Provide the [x, y] coordinate of the cell's center where the given text is located.  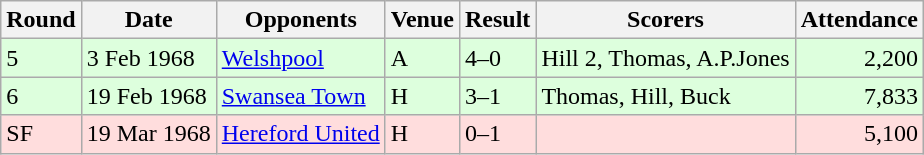
5,100 [859, 134]
Scorers [666, 20]
Round [41, 20]
2,200 [859, 58]
5 [41, 58]
3 Feb 1968 [148, 58]
Date [148, 20]
Hereford United [300, 134]
Opponents [300, 20]
SF [41, 134]
4–0 [497, 58]
0–1 [497, 134]
Swansea Town [300, 96]
Venue [422, 20]
19 Mar 1968 [148, 134]
6 [41, 96]
Attendance [859, 20]
19 Feb 1968 [148, 96]
7,833 [859, 96]
Hill 2, Thomas, A.P.Jones [666, 58]
Thomas, Hill, Buck [666, 96]
Welshpool [300, 58]
3–1 [497, 96]
Result [497, 20]
A [422, 58]
